Provide the [x, y] coordinate of the cell's center where the given text is located.  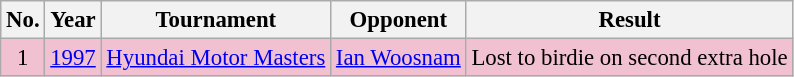
Year [73, 20]
1 [23, 58]
Ian Woosnam [399, 58]
Tournament [216, 20]
Hyundai Motor Masters [216, 58]
1997 [73, 58]
Opponent [399, 20]
No. [23, 20]
Lost to birdie on second extra hole [630, 58]
Result [630, 20]
